Determine the (x, y) coordinate at the center of the cell enclosing the given text.  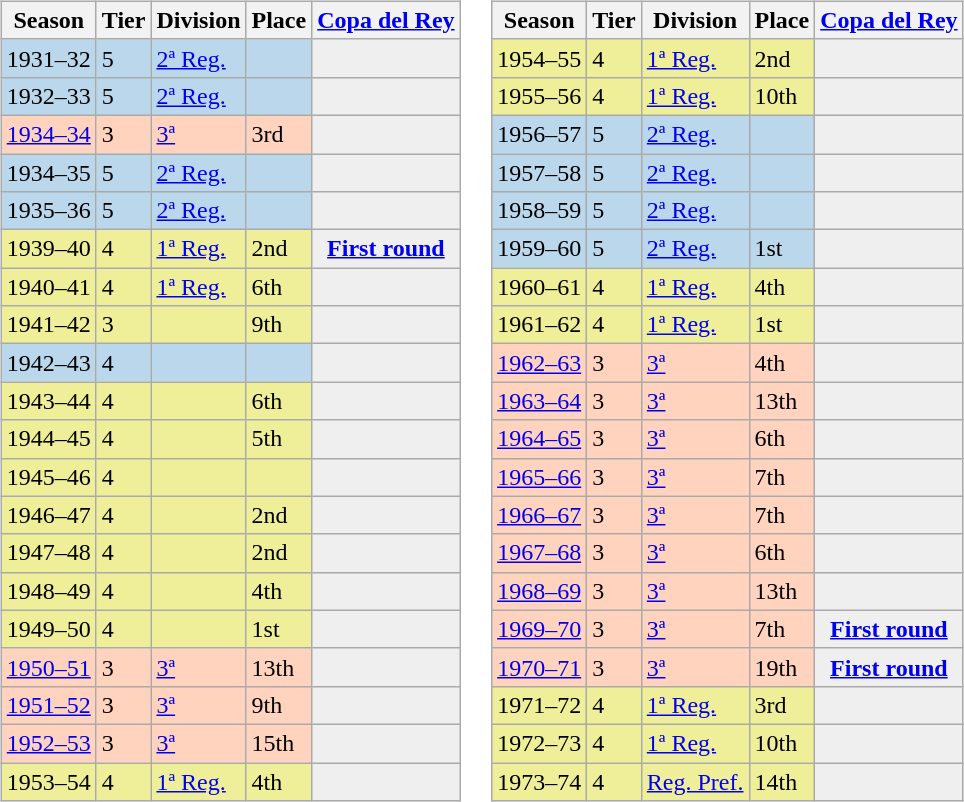
1939–40 (48, 249)
1945–46 (48, 477)
1968–69 (540, 591)
1960–61 (540, 287)
1959–60 (540, 249)
15th (279, 743)
1973–74 (540, 781)
1932–33 (48, 96)
1972–73 (540, 743)
1934–34 (48, 134)
1970–71 (540, 667)
1950–51 (48, 667)
1961–62 (540, 325)
1951–52 (48, 705)
1956–57 (540, 134)
1943–44 (48, 401)
1952–53 (48, 743)
1954–55 (540, 58)
1949–50 (48, 629)
1955–56 (540, 96)
1958–59 (540, 211)
1963–64 (540, 401)
1953–54 (48, 781)
1934–35 (48, 173)
1940–41 (48, 287)
1944–45 (48, 439)
5th (279, 439)
1935–36 (48, 211)
1957–58 (540, 173)
1941–42 (48, 325)
19th (782, 667)
1971–72 (540, 705)
1965–66 (540, 477)
1946–47 (48, 515)
1947–48 (48, 553)
1962–63 (540, 363)
14th (782, 781)
1967–68 (540, 553)
Reg. Pref. (695, 781)
1966–67 (540, 515)
1942–43 (48, 363)
1931–32 (48, 58)
1948–49 (48, 591)
1964–65 (540, 439)
1969–70 (540, 629)
